Pinpoint the cell where the given text exists, returning its [X, Y] midpoint coordinate. 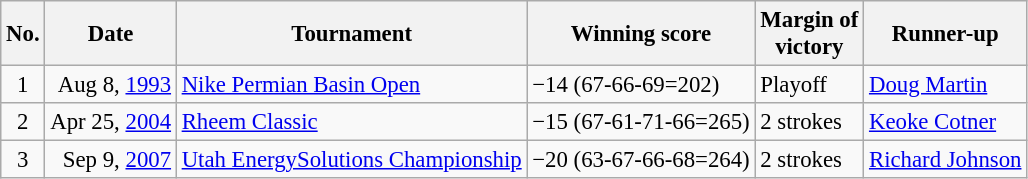
Tournament [352, 34]
Runner-up [946, 34]
Margin ofvictory [810, 34]
Nike Permian Basin Open [352, 85]
3 [23, 160]
−20 (63-67-66-68=264) [641, 160]
Aug 8, 1993 [110, 85]
2 [23, 122]
Apr 25, 2004 [110, 122]
Keoke Cotner [946, 122]
Utah EnergySolutions Championship [352, 160]
−15 (67-61-71-66=265) [641, 122]
No. [23, 34]
Sep 9, 2007 [110, 160]
Rheem Classic [352, 122]
Playoff [810, 85]
Doug Martin [946, 85]
Richard Johnson [946, 160]
Date [110, 34]
Winning score [641, 34]
−14 (67-66-69=202) [641, 85]
1 [23, 85]
